Search for the cell housing the specified text and yield its [X, Y] center coordinate. 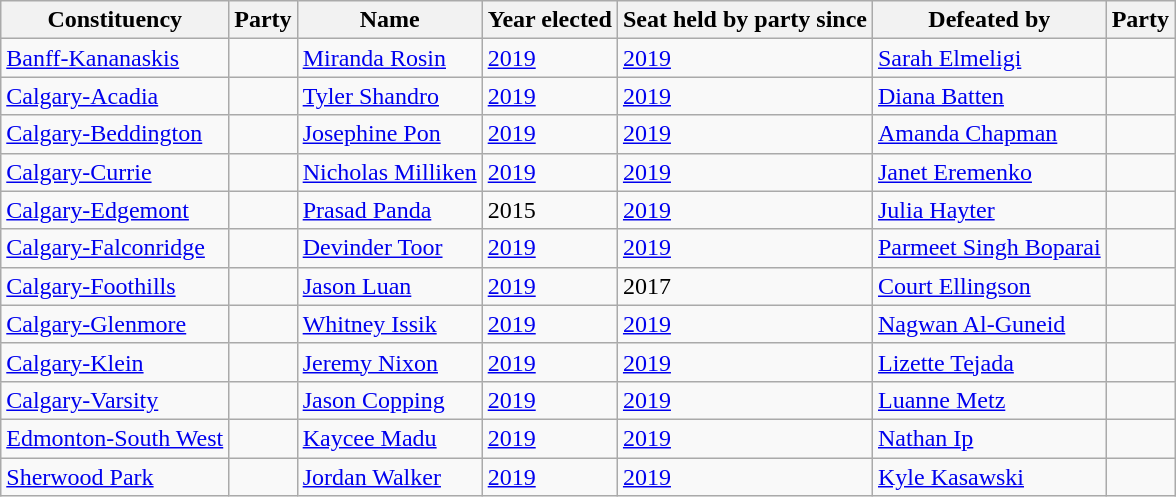
Calgary-Edgemont [115, 210]
Calgary-Varsity [115, 400]
Julia Hayter [989, 210]
2017 [744, 286]
Nagwan Al-Guneid [989, 324]
Calgary-Falconridge [115, 248]
Calgary-Acadia [115, 96]
Court Ellingson [989, 286]
Jeremy Nixon [390, 362]
Year elected [550, 20]
Jason Copping [390, 400]
Calgary-Currie [115, 172]
Devinder Toor [390, 248]
Kyle Kasawski [989, 477]
Edmonton-South West [115, 438]
Whitney Issik [390, 324]
Nicholas Milliken [390, 172]
Luanne Metz [989, 400]
Calgary-Klein [115, 362]
Seat held by party since [744, 20]
Jason Luan [390, 286]
Tyler Shandro [390, 96]
Calgary-Glenmore [115, 324]
Janet Eremenko [989, 172]
Jordan Walker [390, 477]
Lizette Tejada [989, 362]
Prasad Panda [390, 210]
Defeated by [989, 20]
Name [390, 20]
Amanda Chapman [989, 134]
Josephine Pon [390, 134]
2015 [550, 210]
Calgary-Beddington [115, 134]
Miranda Rosin [390, 58]
Constituency [115, 20]
Sherwood Park [115, 477]
Diana Batten [989, 96]
Kaycee Madu [390, 438]
Parmeet Singh Boparai [989, 248]
Calgary-Foothills [115, 286]
Banff-Kananaskis [115, 58]
Nathan Ip [989, 438]
Sarah Elmeligi [989, 58]
